Pinpoint the cell where the given text exists, returning its (x, y) midpoint coordinate. 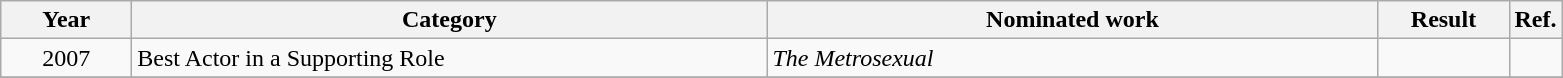
The Metrosexual (1072, 58)
2007 (66, 58)
Category (450, 20)
Year (66, 20)
Ref. (1536, 20)
Best Actor in a Supporting Role (450, 58)
Result (1444, 20)
Nominated work (1072, 20)
